Detect which cell encompasses the target text, then output its (x, y) center coordinate. 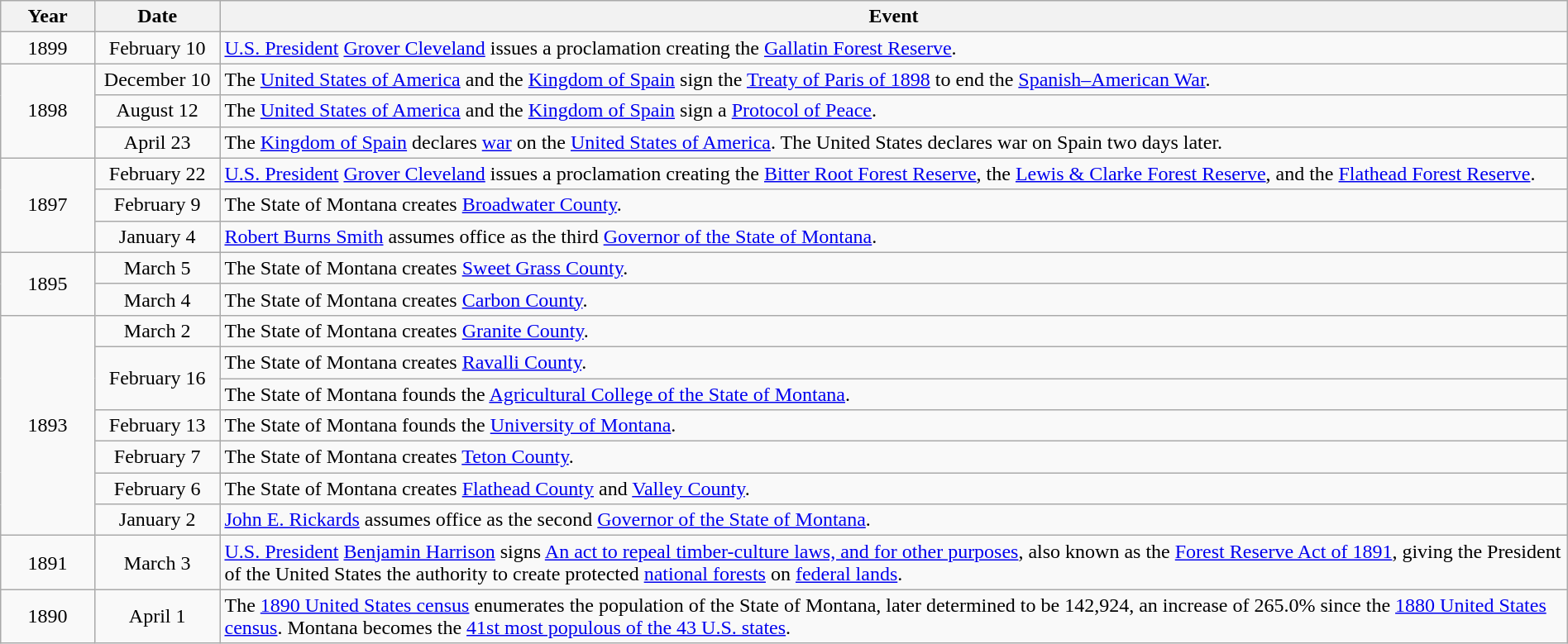
The State of Montana founds the University of Montana. (893, 426)
February 9 (157, 205)
Event (893, 17)
February 10 (157, 48)
1897 (48, 205)
August 12 (157, 111)
The State of Montana creates Granite County. (893, 331)
The State of Montana creates Ravalli County. (893, 362)
Robert Burns Smith assumes office as the third Governor of the State of Montana. (893, 236)
December 10 (157, 79)
The Kingdom of Spain declares war on the United States of America. The United States declares war on Spain two days later. (893, 142)
1893 (48, 425)
The State of Montana founds the Agricultural College of the State of Montana. (893, 394)
March 2 (157, 331)
February 6 (157, 489)
Year (48, 17)
April 1 (157, 617)
February 16 (157, 378)
March 3 (157, 562)
1895 (48, 284)
March 4 (157, 299)
February 22 (157, 174)
1891 (48, 562)
February 13 (157, 426)
The United States of America and the Kingdom of Spain sign a Protocol of Peace. (893, 111)
January 4 (157, 236)
The State of Montana creates Teton County. (893, 457)
February 7 (157, 457)
John E. Rickards assumes office as the second Governor of the State of Montana. (893, 520)
U.S. President Grover Cleveland issues a proclamation creating the Gallatin Forest Reserve. (893, 48)
1899 (48, 48)
April 23 (157, 142)
Date (157, 17)
January 2 (157, 520)
1898 (48, 111)
The State of Montana creates Broadwater County. (893, 205)
March 5 (157, 268)
The State of Montana creates Flathead County and Valley County. (893, 489)
The State of Montana creates Sweet Grass County. (893, 268)
The United States of America and the Kingdom of Spain sign the Treaty of Paris of 1898 to end the Spanish–American War. (893, 79)
The State of Montana creates Carbon County. (893, 299)
1890 (48, 617)
